Extract the (X, Y) coordinate from the center of the cell holding the provided text.  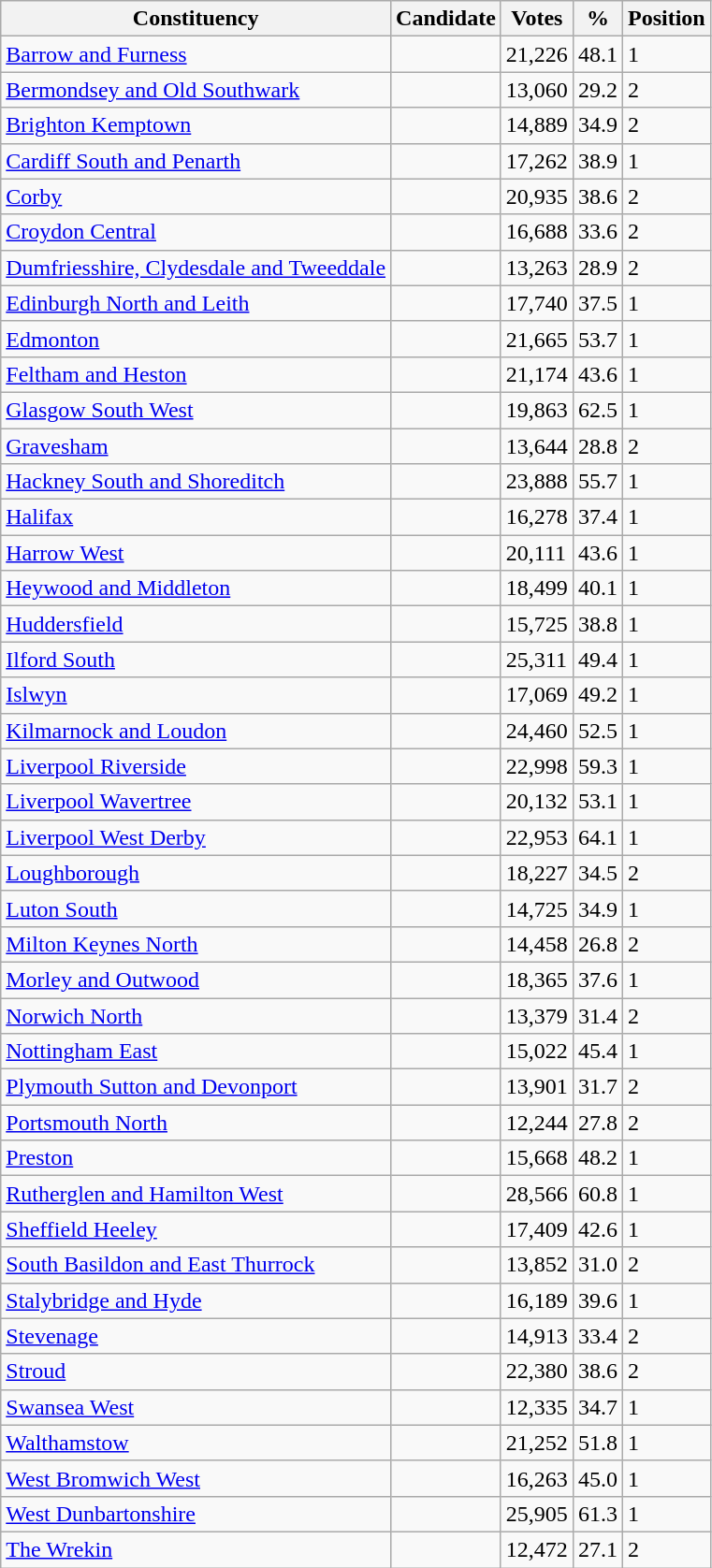
33.6 (597, 232)
20,132 (537, 802)
21,174 (537, 374)
South Basildon and East Thurrock (196, 1265)
40.1 (597, 588)
18,365 (537, 980)
25,905 (537, 1514)
12,472 (537, 1549)
52.5 (597, 731)
Nottingham East (196, 1052)
Stroud (196, 1372)
62.5 (597, 410)
39.6 (597, 1300)
28.9 (597, 268)
14,913 (537, 1336)
Rutherglen and Hamilton West (196, 1194)
37.6 (597, 980)
Morley and Outwood (196, 980)
45.0 (597, 1478)
27.1 (597, 1549)
12,244 (537, 1123)
18,499 (537, 588)
Feltham and Heston (196, 374)
16,263 (537, 1478)
12,335 (537, 1407)
31.0 (597, 1265)
13,644 (537, 446)
14,725 (537, 908)
Position (666, 19)
59.3 (597, 766)
Walthamstow (196, 1443)
33.4 (597, 1336)
Swansea West (196, 1407)
Stevenage (196, 1336)
53.7 (597, 339)
61.3 (597, 1514)
Barrow and Furness (196, 54)
13,263 (537, 268)
Halifax (196, 517)
13,901 (537, 1087)
19,863 (537, 410)
The Wrekin (196, 1549)
15,725 (537, 624)
21,226 (537, 54)
Liverpool Riverside (196, 766)
23,888 (537, 482)
17,262 (537, 161)
20,935 (537, 196)
Cardiff South and Penarth (196, 161)
53.1 (597, 802)
Gravesham (196, 446)
Corby (196, 196)
24,460 (537, 731)
Liverpool West Derby (196, 837)
Edinburgh North and Leith (196, 303)
Constituency (196, 19)
Croydon Central (196, 232)
Loughborough (196, 873)
Norwich North (196, 1015)
14,889 (537, 125)
48.1 (597, 54)
Islwyn (196, 695)
West Bromwich West (196, 1478)
Brighton Kemptown (196, 125)
Stalybridge and Hyde (196, 1300)
55.7 (597, 482)
Plymouth Sutton and Devonport (196, 1087)
% (597, 19)
49.4 (597, 660)
Dumfriesshire, Clydesdale and Tweeddale (196, 268)
15,022 (537, 1052)
West Dunbartonshire (196, 1514)
38.9 (597, 161)
60.8 (597, 1194)
31.4 (597, 1015)
Portsmouth North (196, 1123)
Preston (196, 1158)
14,458 (537, 944)
17,409 (537, 1229)
Edmonton (196, 339)
Harrow West (196, 553)
Votes (537, 19)
27.8 (597, 1123)
26.8 (597, 944)
20,111 (537, 553)
22,380 (537, 1372)
Bermondsey and Old Southwark (196, 90)
38.8 (597, 624)
Sheffield Heeley (196, 1229)
49.2 (597, 695)
22,998 (537, 766)
25,311 (537, 660)
Milton Keynes North (196, 944)
29.2 (597, 90)
18,227 (537, 873)
34.5 (597, 873)
15,668 (537, 1158)
28,566 (537, 1194)
16,278 (537, 517)
42.6 (597, 1229)
21,252 (537, 1443)
37.5 (597, 303)
48.2 (597, 1158)
17,740 (537, 303)
28.8 (597, 446)
31.7 (597, 1087)
Ilford South (196, 660)
Huddersfield (196, 624)
22,953 (537, 837)
13,852 (537, 1265)
Hackney South and Shoreditch (196, 482)
37.4 (597, 517)
Glasgow South West (196, 410)
64.1 (597, 837)
34.7 (597, 1407)
17,069 (537, 695)
Kilmarnock and Loudon (196, 731)
13,060 (537, 90)
51.8 (597, 1443)
16,189 (537, 1300)
45.4 (597, 1052)
Candidate (446, 19)
13,379 (537, 1015)
Luton South (196, 908)
Heywood and Middleton (196, 588)
21,665 (537, 339)
Liverpool Wavertree (196, 802)
16,688 (537, 232)
